Return (x, y) of the center of cell containing provided text 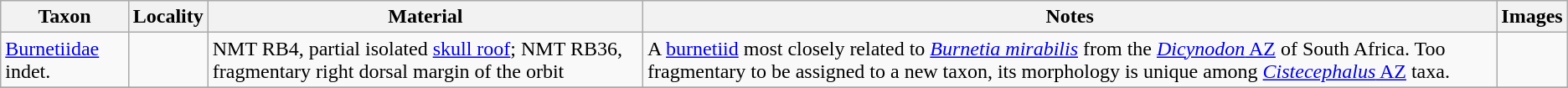
Locality (168, 17)
Taxon (64, 17)
Burnetiidae indet. (64, 60)
NMT RB4, partial isolated skull roof; NMT RB36, fragmentary right dorsal margin of the orbit (426, 60)
Material (426, 17)
Notes (1070, 17)
Images (1532, 17)
